Scan for the cell matching the given text and deliver its [X, Y] coordinate at center. 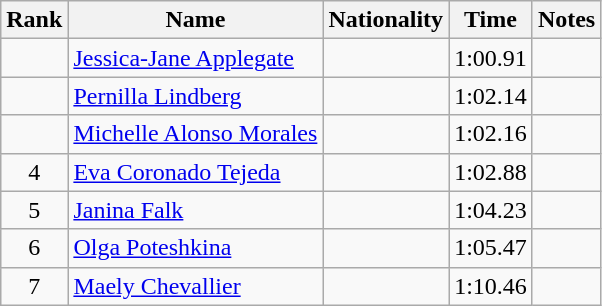
Time [491, 20]
Olga Poteshkina [196, 248]
1:02.16 [491, 134]
Michelle Alonso Morales [196, 134]
Name [196, 20]
6 [34, 248]
4 [34, 172]
Janina Falk [196, 210]
1:10.46 [491, 286]
Pernilla Lindberg [196, 96]
Notes [566, 20]
Rank [34, 20]
1:02.14 [491, 96]
7 [34, 286]
1:00.91 [491, 58]
Nationality [386, 20]
Maely Chevallier [196, 286]
1:05.47 [491, 248]
5 [34, 210]
Eva Coronado Tejeda [196, 172]
1:04.23 [491, 210]
1:02.88 [491, 172]
Jessica-Jane Applegate [196, 58]
